Search for the cell housing the specified text and yield its [x, y] center coordinate. 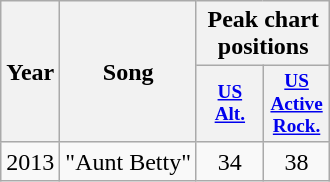
Peak chart positions [262, 34]
2013 [30, 161]
38 [296, 161]
Song [128, 72]
34 [230, 161]
"Aunt Betty" [128, 161]
USActive Rock. [296, 104]
Year [30, 72]
USAlt. [230, 104]
